Locate the cell with the specified text and output its [x, y] center coordinate. 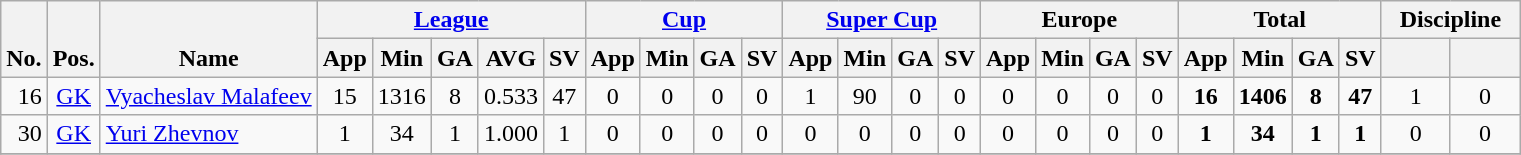
0.533 [510, 96]
1316 [402, 96]
Name [208, 39]
30 [24, 134]
90 [865, 96]
Cup [684, 20]
15 [344, 96]
Vyacheslav Malafeev [208, 96]
Discipline [1450, 20]
No. [24, 39]
Super Cup [882, 20]
Europe [1080, 20]
League [451, 20]
AVG [510, 58]
1.000 [510, 134]
Total [1280, 20]
Yuri Zhevnov [208, 134]
Pos. [74, 39]
1406 [1262, 96]
